Scan for the cell matching the given text and deliver its [X, Y] coordinate at center. 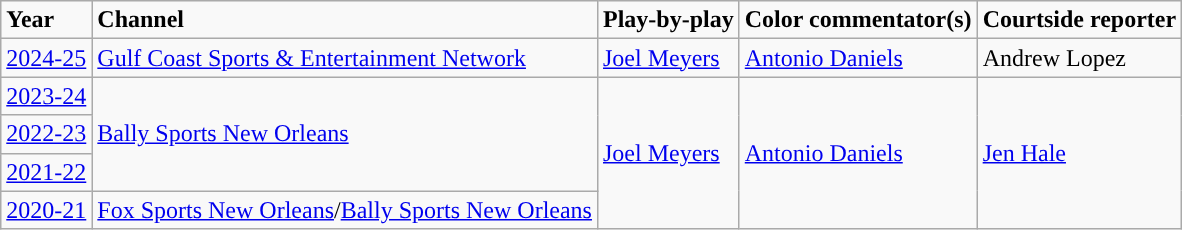
Courtside reporter [1080, 20]
Play-by-play [668, 20]
2024-25 [46, 58]
Jen Hale [1080, 153]
Gulf Coast Sports & Entertainment Network [345, 58]
2020-21 [46, 210]
2023-24 [46, 96]
Fox Sports New Orleans/Bally Sports New Orleans [345, 210]
Channel [345, 20]
2022-23 [46, 134]
Bally Sports New Orleans [345, 134]
Year [46, 20]
Color commentator(s) [858, 20]
2021-22 [46, 172]
Andrew Lopez [1080, 58]
